Determine the (x, y) coordinate at the center of the cell enclosing the given text.  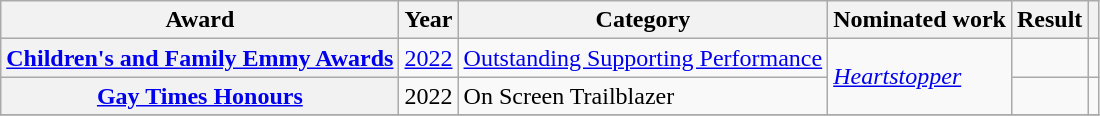
Gay Times Honours (200, 96)
Result (1049, 20)
Category (643, 20)
Nominated work (920, 20)
Year (428, 20)
Children's and Family Emmy Awards (200, 58)
On Screen Trailblazer (643, 96)
Outstanding Supporting Performance (643, 58)
Heartstopper (920, 77)
Award (200, 20)
